Identify which cell holds the provided text, then report its [x, y] central coordinate. 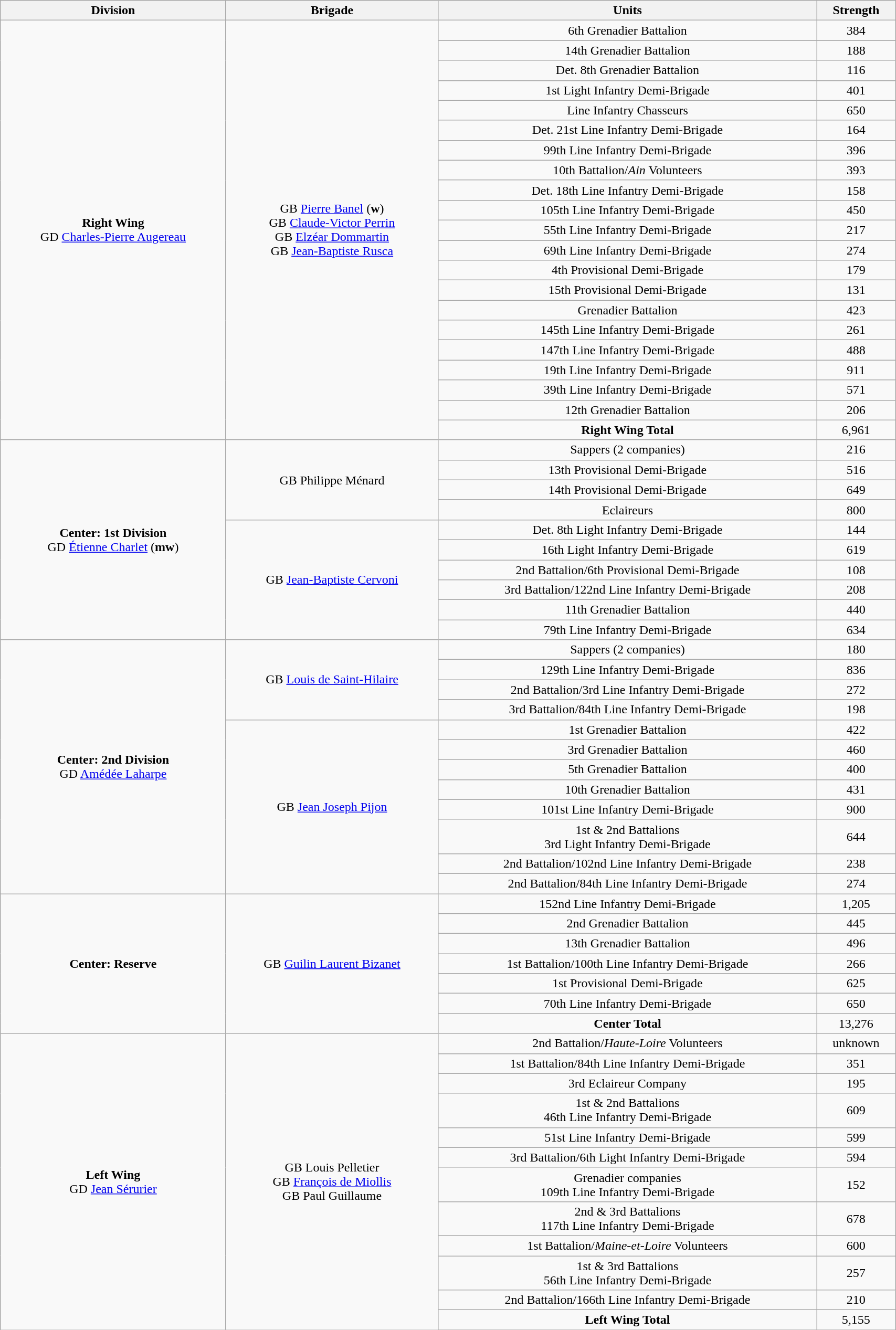
GB Philippe Ménard [332, 480]
216 [856, 450]
Center Total [628, 1023]
238 [856, 863]
Left WingGD Jean Sérurier [113, 1182]
116 [856, 70]
unknown [856, 1043]
3rd Battalion/84th Line Infantry Demi-Brigade [628, 710]
101st Line Infantry Demi-Brigade [628, 809]
450 [856, 210]
210 [856, 1300]
16th Light Infantry Demi-Brigade [628, 550]
460 [856, 750]
678 [856, 1219]
266 [856, 964]
10th Grenadier Battalion [628, 789]
GB Jean-Baptiste Cervoni [332, 579]
164 [856, 130]
147th Line Infantry Demi-Brigade [628, 350]
396 [856, 150]
15th Provisional Demi-Brigade [628, 290]
12th Grenadier Battalion [628, 410]
3rd Grenadier Battalion [628, 750]
Eclaireurs [628, 510]
Brigade [332, 10]
Grenadier companies109th Line Infantry Demi-Brigade [628, 1184]
2nd Battalion/102nd Line Infantry Demi-Brigade [628, 863]
GB Pierre Banel (w)GB Claude-Victor PerrinGB Elzéar DommartinGB Jean-Baptiste Rusca [332, 230]
3rd Eclaireur Company [628, 1083]
Det. 8th Grenadier Battalion [628, 70]
108 [856, 569]
129th Line Infantry Demi-Brigade [628, 670]
1st Provisional Demi-Brigade [628, 984]
2nd Grenadier Battalion [628, 924]
152 [856, 1184]
Division [113, 10]
836 [856, 670]
609 [856, 1111]
Strength [856, 10]
51st Line Infantry Demi-Brigade [628, 1137]
401 [856, 90]
158 [856, 190]
496 [856, 944]
13th Provisional Demi-Brigade [628, 470]
14th Grenadier Battalion [628, 50]
1,205 [856, 903]
Det. 8th Light Infantry Demi-Brigade [628, 530]
Line Infantry Chasseurs [628, 110]
39th Line Infantry Demi-Brigade [628, 390]
195 [856, 1083]
625 [856, 984]
198 [856, 710]
144 [856, 530]
1st & 2nd Battalions3rd Light Infantry Demi-Brigade [628, 837]
10th Battalion/Ain Volunteers [628, 170]
Left Wing Total [628, 1320]
105th Line Infantry Demi-Brigade [628, 210]
644 [856, 837]
800 [856, 510]
70th Line Infantry Demi-Brigade [628, 1004]
600 [856, 1245]
900 [856, 809]
393 [856, 170]
516 [856, 470]
11th Grenadier Battalion [628, 610]
145th Line Infantry Demi-Brigade [628, 330]
1st Light Infantry Demi-Brigade [628, 90]
Units [628, 10]
Det. 21st Line Infantry Demi-Brigade [628, 130]
208 [856, 590]
2nd Battalion/3rd Line Infantry Demi-Brigade [628, 690]
2nd Battalion/6th Provisional Demi-Brigade [628, 569]
1st & 2nd Battalions46th Line Infantry Demi-Brigade [628, 1111]
2nd Battalion/84th Line Infantry Demi-Brigade [628, 883]
Center: 2nd DivisionGD Amédée Laharpe [113, 767]
179 [856, 270]
79th Line Infantry Demi-Brigade [628, 630]
188 [856, 50]
14th Provisional Demi-Brigade [628, 490]
599 [856, 1137]
13,276 [856, 1023]
GB Louis PelletierGB François de MiollisGB Paul Guillaume [332, 1182]
GB Guilin Laurent Bizanet [332, 963]
261 [856, 330]
5th Grenadier Battalion [628, 769]
GB Louis de Saint-Hilaire [332, 680]
99th Line Infantry Demi-Brigade [628, 150]
911 [856, 370]
Grenadier Battalion [628, 310]
488 [856, 350]
257 [856, 1272]
1st & 3rd Battalions56th Line Infantry Demi-Brigade [628, 1272]
1st Battalion/Maine-et-Loire Volunteers [628, 1245]
Center: 1st DivisionGD Étienne Charlet (mw) [113, 540]
272 [856, 690]
2nd Battalion/Haute-Loire Volunteers [628, 1043]
55th Line Infantry Demi-Brigade [628, 230]
619 [856, 550]
19th Line Infantry Demi-Brigade [628, 370]
Center: Reserve [113, 963]
384 [856, 30]
431 [856, 789]
2nd Battalion/166th Line Infantry Demi-Brigade [628, 1300]
594 [856, 1157]
3rd Battalion/122nd Line Infantry Demi-Brigade [628, 590]
180 [856, 650]
634 [856, 630]
Det. 18th Line Infantry Demi-Brigade [628, 190]
445 [856, 924]
351 [856, 1063]
3rd Battalion/6th Light Infantry Demi-Brigade [628, 1157]
217 [856, 230]
131 [856, 290]
440 [856, 610]
6th Grenadier Battalion [628, 30]
206 [856, 410]
4th Provisional Demi-Brigade [628, 270]
5,155 [856, 1320]
1st Battalion/84th Line Infantry Demi-Brigade [628, 1063]
13th Grenadier Battalion [628, 944]
423 [856, 310]
Right Wing Total [628, 430]
422 [856, 730]
649 [856, 490]
GB Jean Joseph Pijon [332, 807]
400 [856, 769]
6,961 [856, 430]
571 [856, 390]
69th Line Infantry Demi-Brigade [628, 250]
1st Grenadier Battalion [628, 730]
1st Battalion/100th Line Infantry Demi-Brigade [628, 964]
Right WingGD Charles-Pierre Augereau [113, 230]
152nd Line Infantry Demi-Brigade [628, 903]
2nd & 3rd Battalions117th Line Infantry Demi-Brigade [628, 1219]
